Extract the [x, y] coordinate from the center of the cell holding the provided text.  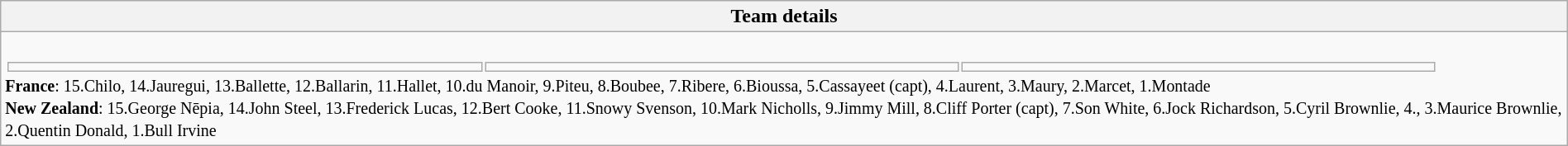
Team details [784, 16]
